Scan for the cell matching the given text and deliver its (x, y) coordinate at center. 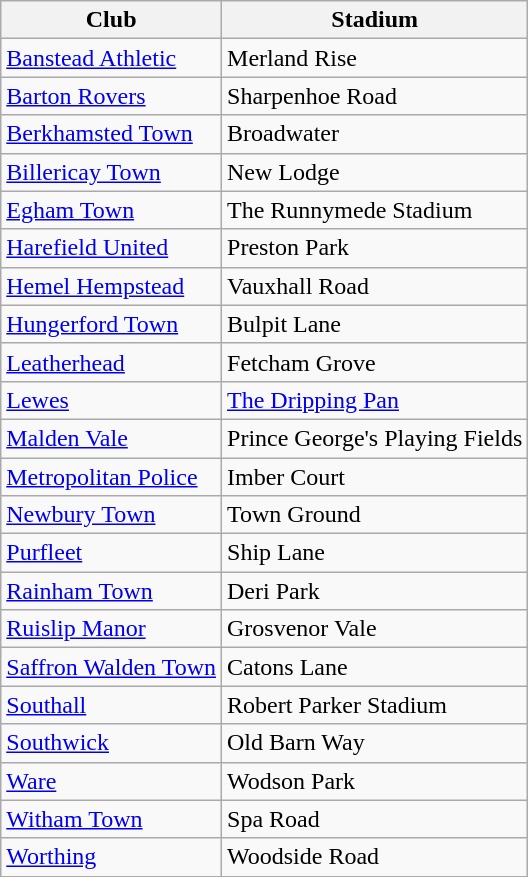
Witham Town (112, 819)
Wodson Park (375, 781)
Ware (112, 781)
Merland Rise (375, 58)
Old Barn Way (375, 743)
Robert Parker Stadium (375, 705)
Malden Vale (112, 438)
Southall (112, 705)
Preston Park (375, 248)
Hungerford Town (112, 324)
New Lodge (375, 172)
Barton Rovers (112, 96)
Woodside Road (375, 857)
Club (112, 20)
The Runnymede Stadium (375, 210)
Purfleet (112, 553)
Worthing (112, 857)
Sharpenhoe Road (375, 96)
Ruislip Manor (112, 629)
Leatherhead (112, 362)
Spa Road (375, 819)
Prince George's Playing Fields (375, 438)
Town Ground (375, 515)
Southwick (112, 743)
Stadium (375, 20)
Vauxhall Road (375, 286)
Deri Park (375, 591)
Imber Court (375, 477)
Ship Lane (375, 553)
Catons Lane (375, 667)
Newbury Town (112, 515)
Broadwater (375, 134)
Fetcham Grove (375, 362)
Saffron Walden Town (112, 667)
Bulpit Lane (375, 324)
Lewes (112, 400)
Billericay Town (112, 172)
Grosvenor Vale (375, 629)
Metropolitan Police (112, 477)
Harefield United (112, 248)
The Dripping Pan (375, 400)
Banstead Athletic (112, 58)
Berkhamsted Town (112, 134)
Hemel Hempstead (112, 286)
Rainham Town (112, 591)
Egham Town (112, 210)
